Capture the cell that displays the provided text and extract its [x, y] central coordinate. 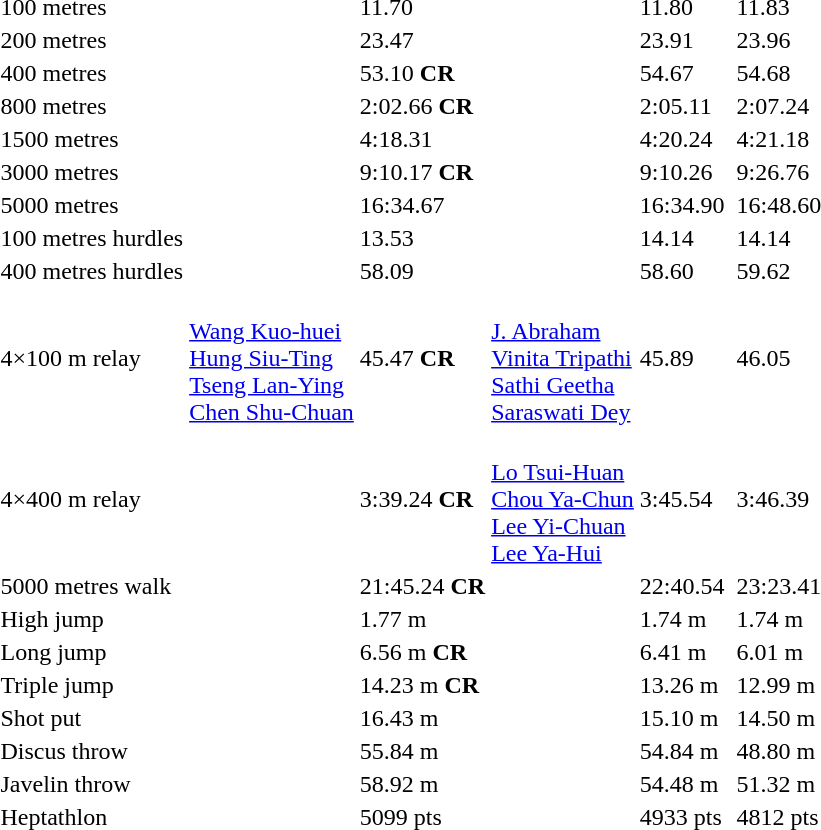
54.48 m [682, 784]
58.60 [682, 271]
53.10 CR [422, 73]
9:10.26 [682, 172]
58.09 [422, 271]
9:10.17 CR [422, 172]
21:45.24 CR [422, 586]
Lo Tsui-HuanChou Ya-ChunLee Yi-ChuanLee Ya-Hui [563, 499]
2:05.11 [682, 106]
1.77 m [422, 619]
15.10 m [682, 718]
3:45.54 [682, 499]
16.43 m [422, 718]
23.91 [682, 40]
54.67 [682, 73]
14.23 m CR [422, 685]
16:34.90 [682, 205]
4:18.31 [422, 139]
22:40.54 [682, 586]
J. AbrahamVinita TripathiSathi GeethaSaraswati Dey [563, 358]
4:20.24 [682, 139]
2:02.66 CR [422, 106]
45.47 CR [422, 358]
6.41 m [682, 652]
6.56 m CR [422, 652]
Wang Kuo-hueiHung Siu-TingTseng Lan-YingChen Shu-Chuan [272, 358]
3:39.24 CR [422, 499]
23.47 [422, 40]
54.84 m [682, 751]
16:34.67 [422, 205]
58.92 m [422, 784]
13.26 m [682, 685]
13.53 [422, 238]
1.74 m [682, 619]
55.84 m [422, 751]
45.89 [682, 358]
14.14 [682, 238]
